Pinpoint the cell where the given text exists, returning its (x, y) midpoint coordinate. 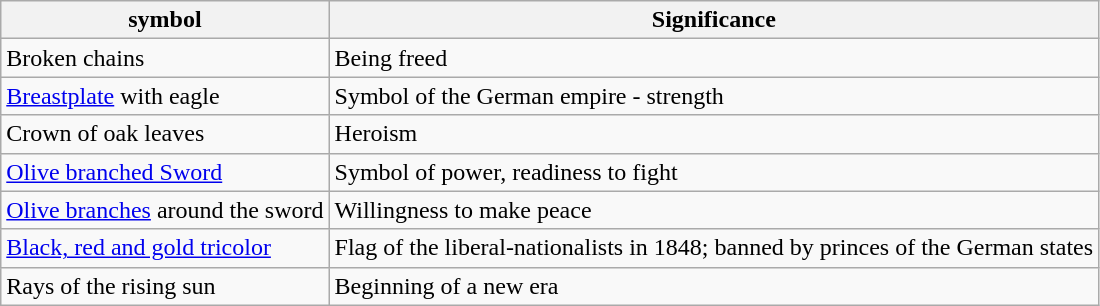
Symbol of power, readiness to fight (714, 172)
Symbol of the German empire - strength (714, 96)
symbol (165, 20)
Heroism (714, 134)
Olive branched Sword (165, 172)
Flag of the liberal-nationalists in 1848; banned by princes of the German states (714, 248)
Olive branches around the sword (165, 210)
Willingness to make peace (714, 210)
Broken chains (165, 58)
Rays of the rising sun (165, 286)
Significance (714, 20)
Black, red and gold tricolor (165, 248)
Breastplate with eagle (165, 96)
Crown of oak leaves (165, 134)
Being freed (714, 58)
Beginning of a new era (714, 286)
